Determine the (x, y) coordinate at the center of the cell enclosing the given text.  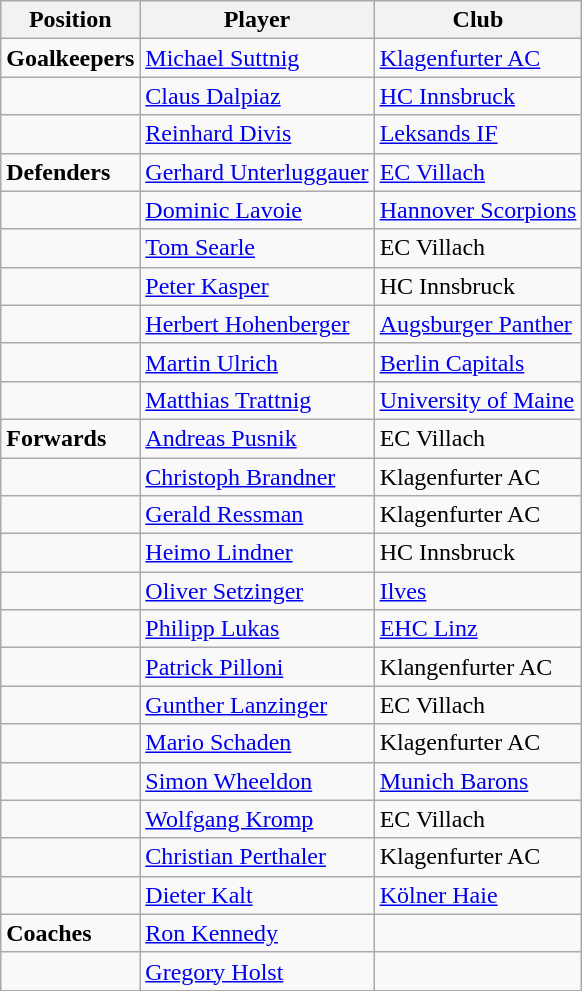
Defenders (70, 172)
Christian Perthaler (257, 857)
Munich Barons (478, 781)
Christoph Brandner (257, 477)
Klangenfurter AC (478, 667)
Club (478, 20)
Simon Wheeldon (257, 781)
Gerald Ressman (257, 515)
Claus Dalpiaz (257, 96)
Leksands IF (478, 134)
Patrick Pilloni (257, 667)
Peter Kasper (257, 286)
Dieter Kalt (257, 895)
Andreas Pusnik (257, 438)
Augsburger Panther (478, 324)
Ron Kennedy (257, 933)
Gregory Holst (257, 971)
Philipp Lukas (257, 629)
Position (70, 20)
Herbert Hohenberger (257, 324)
Ilves (478, 591)
Gerhard Unterluggauer (257, 172)
Heimo Lindner (257, 553)
EHC Linz (478, 629)
Wolfgang Kromp (257, 819)
Coaches (70, 933)
Dominic Lavoie (257, 210)
Michael Suttnig (257, 58)
Mario Schaden (257, 743)
Kölner Haie (478, 895)
Goalkeepers (70, 58)
University of Maine (478, 400)
Matthias Trattnig (257, 400)
Berlin Capitals (478, 362)
Martin Ulrich (257, 362)
Gunther Lanzinger (257, 705)
Forwards (70, 438)
Player (257, 20)
Reinhard Divis (257, 134)
Oliver Setzinger (257, 591)
Tom Searle (257, 248)
Hannover Scorpions (478, 210)
